For the text-containing cell, return its midpoint in [X, Y] coordinate format. 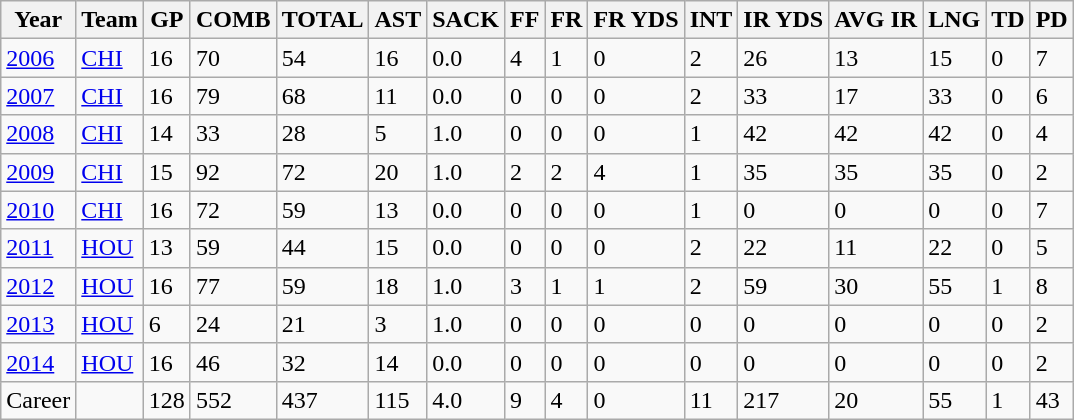
9 [524, 400]
AST [398, 20]
70 [233, 58]
24 [233, 324]
TD [1008, 20]
LNG [954, 20]
68 [322, 96]
2006 [38, 58]
128 [166, 400]
4.0 [466, 400]
46 [233, 362]
217 [784, 400]
FR [566, 20]
115 [398, 400]
2007 [38, 96]
43 [1052, 400]
GP [166, 20]
92 [233, 172]
2011 [38, 248]
26 [784, 58]
54 [322, 58]
PD [1052, 20]
79 [233, 96]
437 [322, 400]
COMB [233, 20]
8 [1052, 286]
2008 [38, 134]
SACK [466, 20]
30 [876, 286]
21 [322, 324]
2013 [38, 324]
Career [38, 400]
FR YDS [636, 20]
Year [38, 20]
TOTAL [322, 20]
INT [711, 20]
2014 [38, 362]
44 [322, 248]
AVG IR [876, 20]
77 [233, 286]
2009 [38, 172]
32 [322, 362]
Team [110, 20]
FF [524, 20]
2012 [38, 286]
18 [398, 286]
IR YDS [784, 20]
28 [322, 134]
2010 [38, 210]
17 [876, 96]
552 [233, 400]
